From the cell containing the given text, extract its center point as (x, y) coordinate. 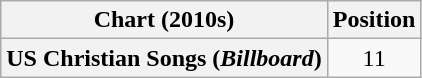
Position (374, 20)
Chart (2010s) (164, 20)
US Christian Songs (Billboard) (164, 58)
11 (374, 58)
